Determine the (X, Y) coordinate at the center of the cell enclosing the given text.  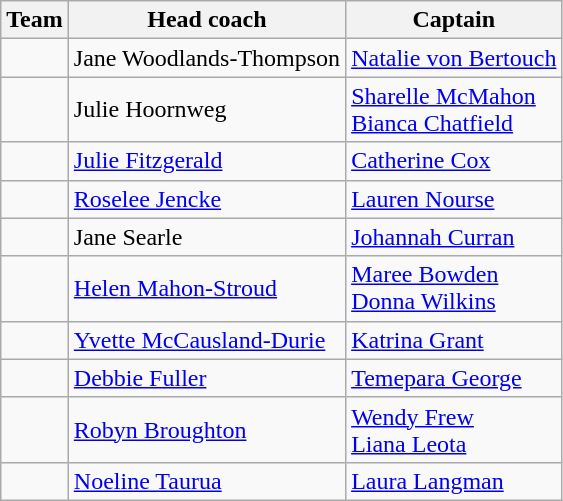
Jane Searle (206, 237)
Lauren Nourse (454, 199)
Julie Hoornweg (206, 110)
Jane Woodlands-Thompson (206, 58)
Wendy FrewLiana Leota (454, 430)
Captain (454, 20)
Temepara George (454, 378)
Katrina Grant (454, 340)
Maree BowdenDonna Wilkins (454, 288)
Julie Fitzgerald (206, 161)
Helen Mahon-Stroud (206, 288)
Team (35, 20)
Johannah Curran (454, 237)
Catherine Cox (454, 161)
Noeline Taurua (206, 481)
Natalie von Bertouch (454, 58)
Roselee Jencke (206, 199)
Laura Langman (454, 481)
Head coach (206, 20)
Yvette McCausland-Durie (206, 340)
Robyn Broughton (206, 430)
Debbie Fuller (206, 378)
Sharelle McMahonBianca Chatfield (454, 110)
